From the cell containing the given text, extract its center point as (x, y) coordinate. 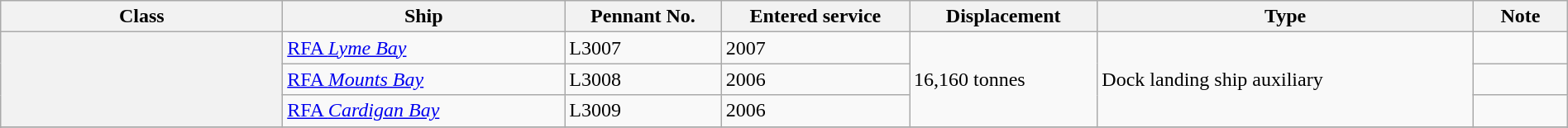
Entered service (815, 17)
RFA Cardigan Bay (423, 111)
Type (1285, 17)
L3007 (643, 48)
Displacement (1004, 17)
Pennant No. (643, 17)
16,160 tonnes (1004, 79)
RFA Lyme Bay (423, 48)
Ship (423, 17)
RFA Mounts Bay (423, 79)
L3008 (643, 79)
2007 (815, 48)
L3009 (643, 111)
Dock landing ship auxiliary (1285, 79)
Class (142, 17)
Note (1521, 17)
